Capture the cell that displays the provided text and extract its (X, Y) central coordinate. 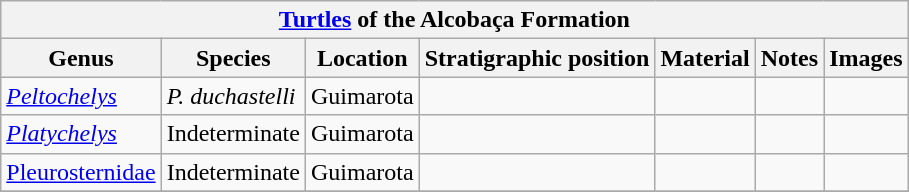
Peltochelys (81, 96)
Material (705, 58)
Pleurosternidae (81, 172)
Genus (81, 58)
P. duchastelli (233, 96)
Platychelys (81, 134)
Location (362, 58)
Stratigraphic position (537, 58)
Notes (789, 58)
Turtles of the Alcobaça Formation (454, 20)
Images (866, 58)
Species (233, 58)
